Pinpoint the cell where the given text exists, returning its (X, Y) midpoint coordinate. 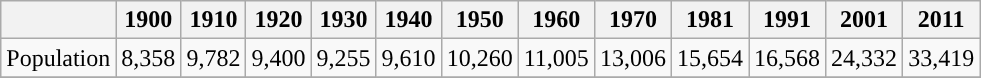
9,610 (408, 58)
1900 (148, 20)
Population (58, 58)
1910 (214, 20)
2001 (864, 20)
33,419 (942, 58)
2011 (942, 20)
1930 (344, 20)
1950 (480, 20)
9,255 (344, 58)
15,654 (710, 58)
1970 (632, 20)
1960 (556, 20)
1940 (408, 20)
24,332 (864, 58)
8,358 (148, 58)
1920 (278, 20)
1981 (710, 20)
9,782 (214, 58)
10,260 (480, 58)
13,006 (632, 58)
1991 (786, 20)
9,400 (278, 58)
16,568 (786, 58)
11,005 (556, 58)
